Return the (x, y) coordinate for the center point of the cell that contains the specified text.  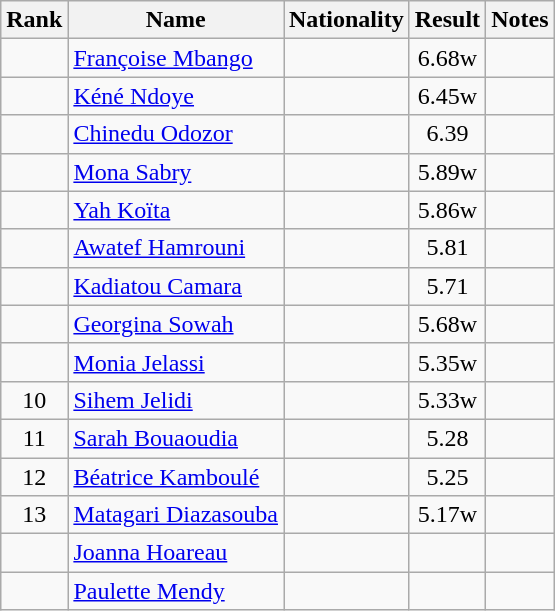
Françoise Mbango (176, 58)
Béatrice Kamboulé (176, 477)
5.25 (447, 477)
Rank (34, 20)
Georgina Sowah (176, 324)
5.81 (447, 248)
Name (176, 20)
5.33w (447, 400)
5.86w (447, 210)
Result (447, 20)
Joanna Hoareau (176, 553)
Chinedu Odozor (176, 134)
Kéné Ndoye (176, 96)
Paulette Mendy (176, 591)
Monia Jelassi (176, 362)
6.39 (447, 134)
Matagari Diazasouba (176, 515)
Awatef Hamrouni (176, 248)
5.35w (447, 362)
5.71 (447, 286)
Sarah Bouaoudia (176, 438)
Mona Sabry (176, 172)
Sihem Jelidi (176, 400)
Kadiatou Camara (176, 286)
12 (34, 477)
Notes (520, 20)
Yah Koïta (176, 210)
5.89w (447, 172)
5.68w (447, 324)
6.45w (447, 96)
11 (34, 438)
6.68w (447, 58)
5.17w (447, 515)
5.28 (447, 438)
10 (34, 400)
Nationality (347, 20)
13 (34, 515)
